Scan for the cell matching the given text and deliver its (x, y) coordinate at center. 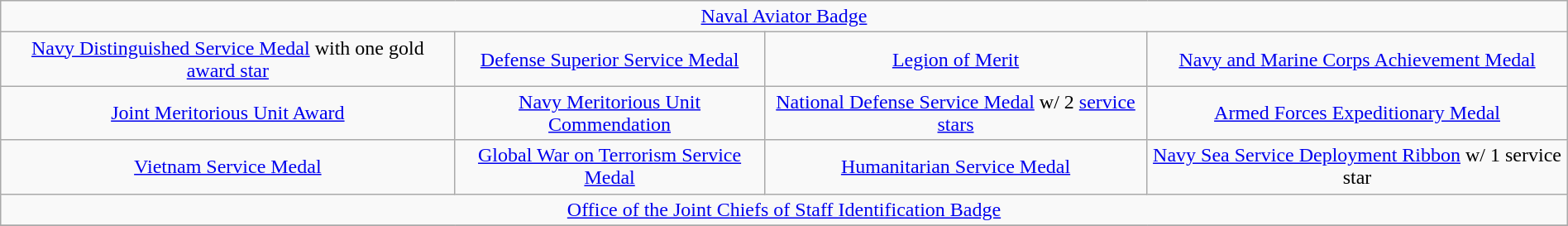
Joint Meritorious Unit Award (228, 113)
Humanitarian Service Medal (956, 167)
Office of the Joint Chiefs of Staff Identification Badge (784, 209)
National Defense Service Medal w/ 2 service stars (956, 113)
Navy Sea Service Deployment Ribbon w/ 1 service star (1357, 167)
Navy and Marine Corps Achievement Medal (1357, 60)
Navy Meritorious Unit Commendation (610, 113)
Navy Distinguished Service Medal with one gold award star (228, 60)
Naval Aviator Badge (784, 17)
Defense Superior Service Medal (610, 60)
Global War on Terrorism Service Medal (610, 167)
Armed Forces Expeditionary Medal (1357, 113)
Legion of Merit (956, 60)
Vietnam Service Medal (228, 167)
